Determine the (x, y) coordinate at the center of the cell enclosing the given text.  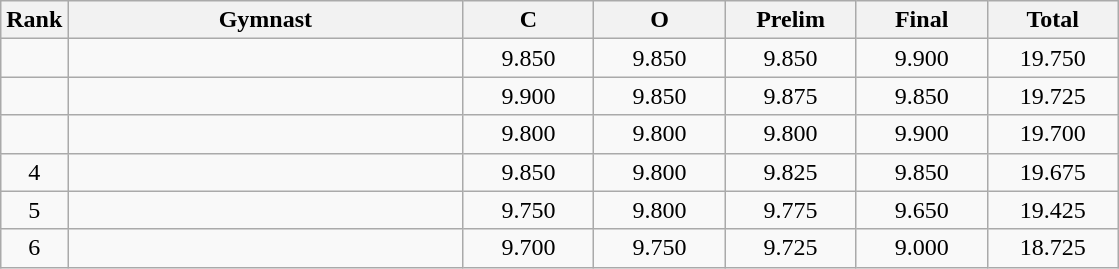
Final (922, 20)
18.725 (1052, 248)
Prelim (790, 20)
9.000 (922, 248)
Total (1052, 20)
O (660, 20)
19.750 (1052, 58)
19.675 (1052, 172)
9.700 (528, 248)
19.725 (1052, 96)
9.775 (790, 210)
9.825 (790, 172)
Rank (34, 20)
9.650 (922, 210)
4 (34, 172)
19.425 (1052, 210)
19.700 (1052, 134)
9.875 (790, 96)
C (528, 20)
6 (34, 248)
5 (34, 210)
9.725 (790, 248)
Gymnast (266, 20)
